Capture the cell that displays the provided text and extract its [x, y] central coordinate. 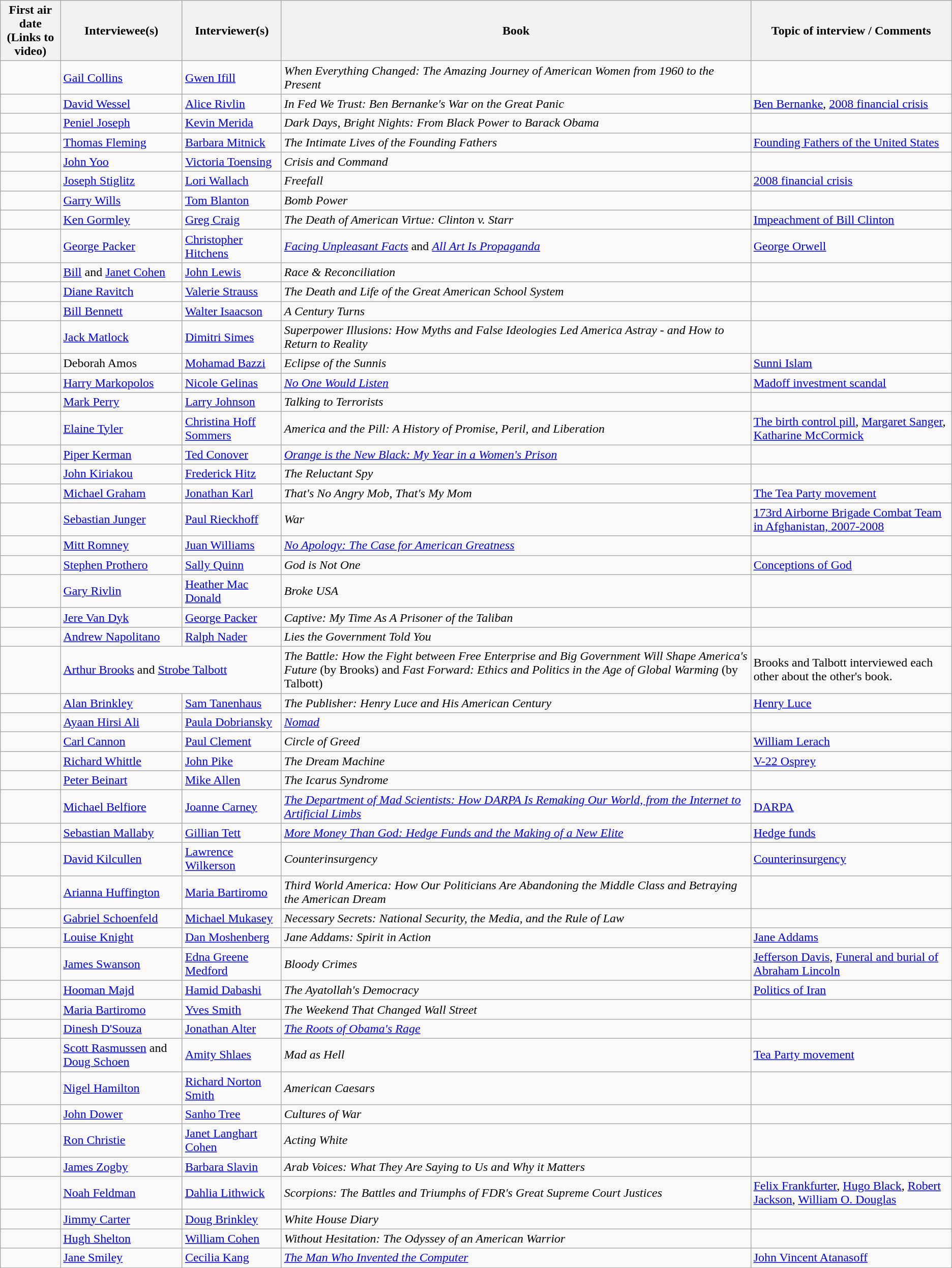
No Apology: The Case for American Greatness [516, 546]
Impeachment of Bill Clinton [851, 220]
Kevin Merida [232, 123]
Dahlia Lithwick [232, 1193]
Paul Rieckhoff [232, 520]
In Fed We Trust: Ben Bernanke's War on the Great Panic [516, 104]
Cecilia Kang [232, 1258]
Henry Luce [851, 703]
2008 financial crisis [851, 181]
173rd Airborne Brigade Combat Team in Afghanistan, 2007-2008 [851, 520]
Brooks and Talbott interviewed each other about the other's book. [851, 670]
Richard Norton Smith [232, 1088]
James Zogby [121, 1167]
America and the Pill: A History of Promise, Peril, and Liberation [516, 428]
Frederick Hitz [232, 474]
Jere Van Dyk [121, 617]
Dimitri Simes [232, 338]
John Vincent Atanasoff [851, 1258]
Orange is the New Black: My Year in a Women's Prison [516, 455]
John Pike [232, 761]
The Publisher: Henry Luce and His American Century [516, 703]
Conceptions of God [851, 565]
Paul Clement [232, 742]
Circle of Greed [516, 742]
Richard Whittle [121, 761]
Arthur Brooks and Strobe Talbott [171, 670]
Christopher Hitchens [232, 246]
Bill and Janet Cohen [121, 272]
When Everything Changed: The Amazing Journey of American Women from 1960 to the Present [516, 77]
Ben Bernanke, 2008 financial crisis [851, 104]
William Lerach [851, 742]
Hugh Shelton [121, 1239]
Crisis and Command [516, 162]
Lawrence Wilkerson [232, 859]
American Caesars [516, 1088]
John Yoo [121, 162]
The Death of American Virtue: Clinton v. Starr [516, 220]
John Kiriakou [121, 474]
Juan Williams [232, 546]
War [516, 520]
Mad as Hell [516, 1054]
Interviewer(s) [232, 31]
Sunni Islam [851, 364]
Michael Belfiore [121, 806]
Stephen Prothero [121, 565]
Amity Shlaes [232, 1054]
Ted Conover [232, 455]
Topic of interview / Comments [851, 31]
Sebastian Mallaby [121, 833]
Barbara Slavin [232, 1167]
Broke USA [516, 591]
Christina Hoff Sommers [232, 428]
Thomas Fleming [121, 142]
Alice Rivlin [232, 104]
The Ayatollah's Democracy [516, 990]
The Man Who Invented the Computer [516, 1258]
Captive: My Time As A Prisoner of the Taliban [516, 617]
Politics of Iran [851, 990]
The Icarus Syndrome [516, 780]
David Kilcullen [121, 859]
John Lewis [232, 272]
Jimmy Carter [121, 1219]
The birth control pill, Margaret Sanger, Katharine McCormick [851, 428]
Acting White [516, 1141]
Heather Mac Donald [232, 591]
Dan Moshenberg [232, 938]
The Intimate Lives of the Founding Fathers [516, 142]
Bomb Power [516, 200]
Jonathan Karl [232, 493]
Race & Reconciliation [516, 272]
Victoria Toensing [232, 162]
Felix Frankfurter, Hugo Black, Robert Jackson, William O. Douglas [851, 1193]
Mitt Romney [121, 546]
Ralph Nader [232, 637]
Dinesh D'Souza [121, 1029]
Superpower Illusions: How Myths and False Ideologies Led America Astray - and How to Return to Reality [516, 338]
Edna Greene Medford [232, 964]
Nomad [516, 722]
Interviewee(s) [121, 31]
Cultures of War [516, 1114]
James Swanson [121, 964]
Sanho Tree [232, 1114]
Gwen Ifill [232, 77]
Greg Craig [232, 220]
Louise Knight [121, 938]
Nigel Hamilton [121, 1088]
Arab Voices: What They Are Saying to Us and Why it Matters [516, 1167]
Madoff investment scandal [851, 383]
Jane Smiley [121, 1258]
God is Not One [516, 565]
Ron Christie [121, 1141]
More Money Than God: Hedge Funds and the Making of a New Elite [516, 833]
Sally Quinn [232, 565]
Lies the Government Told You [516, 637]
Sebastian Junger [121, 520]
Nicole Gelinas [232, 383]
A Century Turns [516, 311]
Jonathan Alter [232, 1029]
The Dream Machine [516, 761]
Garry Wills [121, 200]
William Cohen [232, 1239]
Gary Rivlin [121, 591]
Michael Graham [121, 493]
No One Would Listen [516, 383]
Diane Ravitch [121, 291]
Tea Party movement [851, 1054]
Third World America: How Our Politicians Are Abandoning the Middle Class and Betraying the American Dream [516, 892]
The Reluctant Spy [516, 474]
Tom Blanton [232, 200]
Book [516, 31]
Gail Collins [121, 77]
Mike Allen [232, 780]
That's No Angry Mob, That's My Mom [516, 493]
Harry Markopolos [121, 383]
Jane Addams: Spirit in Action [516, 938]
Janet Langhart Cohen [232, 1141]
Joanne Carney [232, 806]
The Tea Party movement [851, 493]
Hamid Dabashi [232, 990]
Lori Wallach [232, 181]
DARPA [851, 806]
Freefall [516, 181]
Facing Unpleasant Facts and All Art Is Propaganda [516, 246]
Doug Brinkley [232, 1219]
Mark Perry [121, 402]
Mohamad Bazzi [232, 364]
Elaine Tyler [121, 428]
Gabriel Schoenfeld [121, 918]
David Wessel [121, 104]
George Orwell [851, 246]
Valerie Strauss [232, 291]
Talking to Terrorists [516, 402]
Alan Brinkley [121, 703]
Yves Smith [232, 1009]
Peniel Joseph [121, 123]
Paula Dobriansky [232, 722]
Michael Mukasey [232, 918]
Bill Bennett [121, 311]
Jefferson Davis, Funeral and burial of Abraham Lincoln [851, 964]
Barbara Mitnick [232, 142]
White House Diary [516, 1219]
Ayaan Hirsi Ali [121, 722]
Hooman Majd [121, 990]
Jane Addams [851, 938]
Walter Isaacson [232, 311]
Hedge funds [851, 833]
V-22 Osprey [851, 761]
Deborah Amos [121, 364]
The Roots of Obama's Rage [516, 1029]
Dark Days, Bright Nights: From Black Power to Barack Obama [516, 123]
Joseph Stiglitz [121, 181]
Peter Beinart [121, 780]
Necessary Secrets: National Security, the Media, and the Rule of Law [516, 918]
Piper Kerman [121, 455]
Ken Gormley [121, 220]
The Weekend That Changed Wall Street [516, 1009]
John Dower [121, 1114]
Gillian Tett [232, 833]
Bloody Crimes [516, 964]
Without Hesitation: The Odyssey of an American Warrior [516, 1239]
Scorpions: The Battles and Triumphs of FDR's Great Supreme Court Justices [516, 1193]
Andrew Napolitano [121, 637]
Jack Matlock [121, 338]
Scott Rasmussen and Doug Schoen [121, 1054]
Carl Cannon [121, 742]
The Death and Life of the Great American School System [516, 291]
First air date(Links to video) [31, 31]
Eclipse of the Sunnis [516, 364]
Founding Fathers of the United States [851, 142]
Larry Johnson [232, 402]
Noah Feldman [121, 1193]
Arianna Huffington [121, 892]
The Department of Mad Scientists: How DARPA Is Remaking Our World, from the Internet to Artificial Limbs [516, 806]
Sam Tanenhaus [232, 703]
